Identify which cell holds the provided text, then report its (x, y) central coordinate. 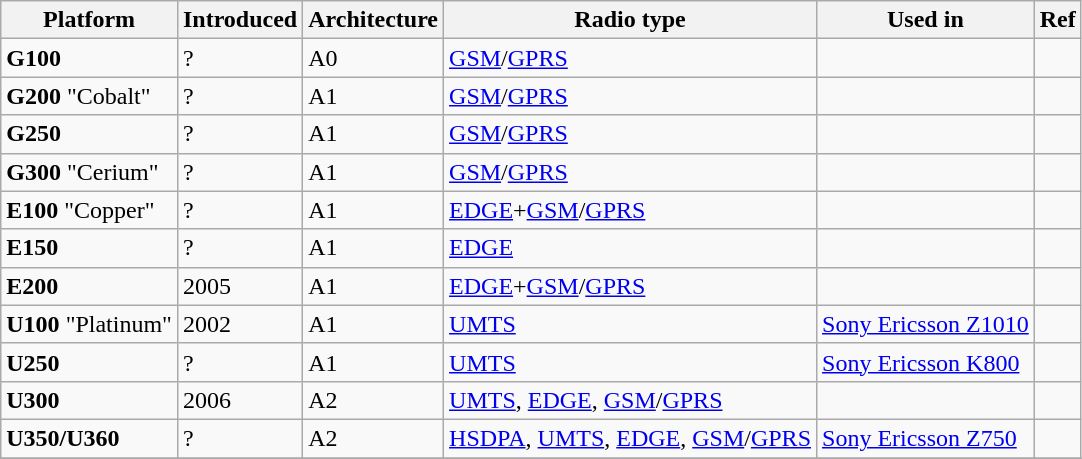
U300 (90, 400)
2002 (240, 324)
Radio type (630, 20)
UMTS, EDGE, GSM/GPRS (630, 400)
2005 (240, 286)
E150 (90, 248)
A0 (374, 58)
E200 (90, 286)
Sony Ericsson Z750 (926, 438)
Ref (1058, 20)
G100 (90, 58)
2006 (240, 400)
Sony Ericsson Z1010 (926, 324)
G250 (90, 134)
E100 "Copper" (90, 210)
Platform (90, 20)
U350/U360 (90, 438)
U100 "Platinum" (90, 324)
Used in (926, 20)
Introduced (240, 20)
U250 (90, 362)
G200 "Cobalt" (90, 96)
HSDPA, UMTS, EDGE, GSM/GPRS (630, 438)
G300 "Cerium" (90, 172)
EDGE (630, 248)
Architecture (374, 20)
Sony Ericsson K800 (926, 362)
